Pinpoint the cell where the given text exists, returning its (X, Y) midpoint coordinate. 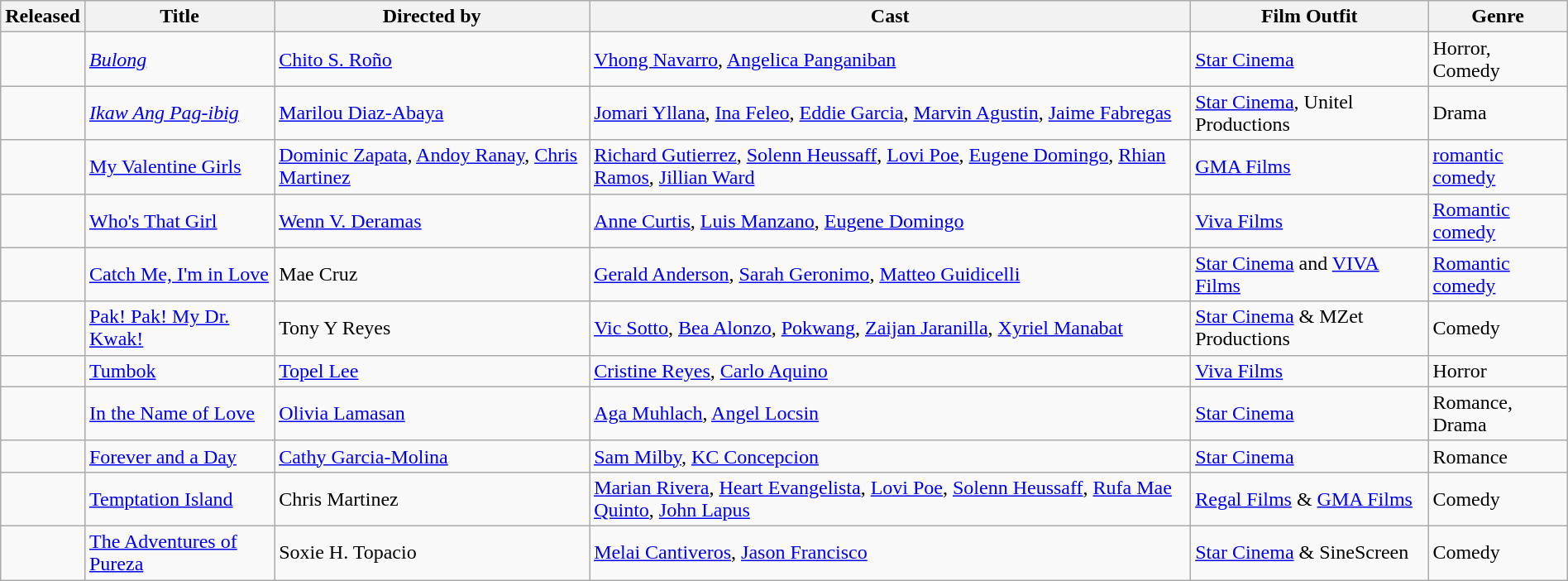
Jomari Yllana, Ina Feleo, Eddie Garcia, Marvin Agustin, Jaime Fabregas (890, 113)
Vhong Navarro, Angelica Panganiban (890, 60)
Genre (1498, 17)
My Valentine Girls (179, 167)
Aga Muhlach, Angel Locsin (890, 414)
Cathy Garcia-Molina (432, 456)
Chito S. Roño (432, 60)
Marilou Diaz-Abaya (432, 113)
Olivia Lamasan (432, 414)
Dominic Zapata, Andoy Ranay, Chris Martinez (432, 167)
Released (43, 17)
Cast (890, 17)
GMA Films (1310, 167)
Soxie H. Topacio (432, 553)
Anne Curtis, Luis Manzano, Eugene Domingo (890, 220)
Topel Lee (432, 371)
Cristine Reyes, Carlo Aquino (890, 371)
Tony Y Reyes (432, 328)
Wenn V. Deramas (432, 220)
Vic Sotto, Bea Alonzo, Pokwang, Zaijan Jaranilla, Xyriel Manabat (890, 328)
Richard Gutierrez, Solenn Heussaff, Lovi Poe, Eugene Domingo, Rhian Ramos, Jillian Ward (890, 167)
Mae Cruz (432, 275)
Ikaw Ang Pag-ibig (179, 113)
Horror (1498, 371)
romantic comedy (1498, 167)
Horror, Comedy (1498, 60)
Forever and a Day (179, 456)
Pak! Pak! My Dr. Kwak! (179, 328)
Star Cinema & MZet Productions (1310, 328)
Catch Me, I'm in Love (179, 275)
In the Name of Love (179, 414)
Tumbok (179, 371)
Regal Films & GMA Films (1310, 498)
Temptation Island (179, 498)
Star Cinema, Unitel Productions (1310, 113)
Film Outfit (1310, 17)
Bulong (179, 60)
The Adventures of Pureza (179, 553)
Gerald Anderson, Sarah Geronimo, Matteo Guidicelli (890, 275)
Romance, Drama (1498, 414)
Who's That Girl (179, 220)
Star Cinema & SineScreen (1310, 553)
Romance (1498, 456)
Directed by (432, 17)
Chris Martinez (432, 498)
Marian Rivera, Heart Evangelista, Lovi Poe, Solenn Heussaff, Rufa Mae Quinto, John Lapus (890, 498)
Sam Milby, KC Concepcion (890, 456)
Melai Cantiveros, Jason Francisco (890, 553)
Star Cinema and VIVA Films (1310, 275)
Title (179, 17)
Drama (1498, 113)
